Locate the cell with the specified text and output its [X, Y] center coordinate. 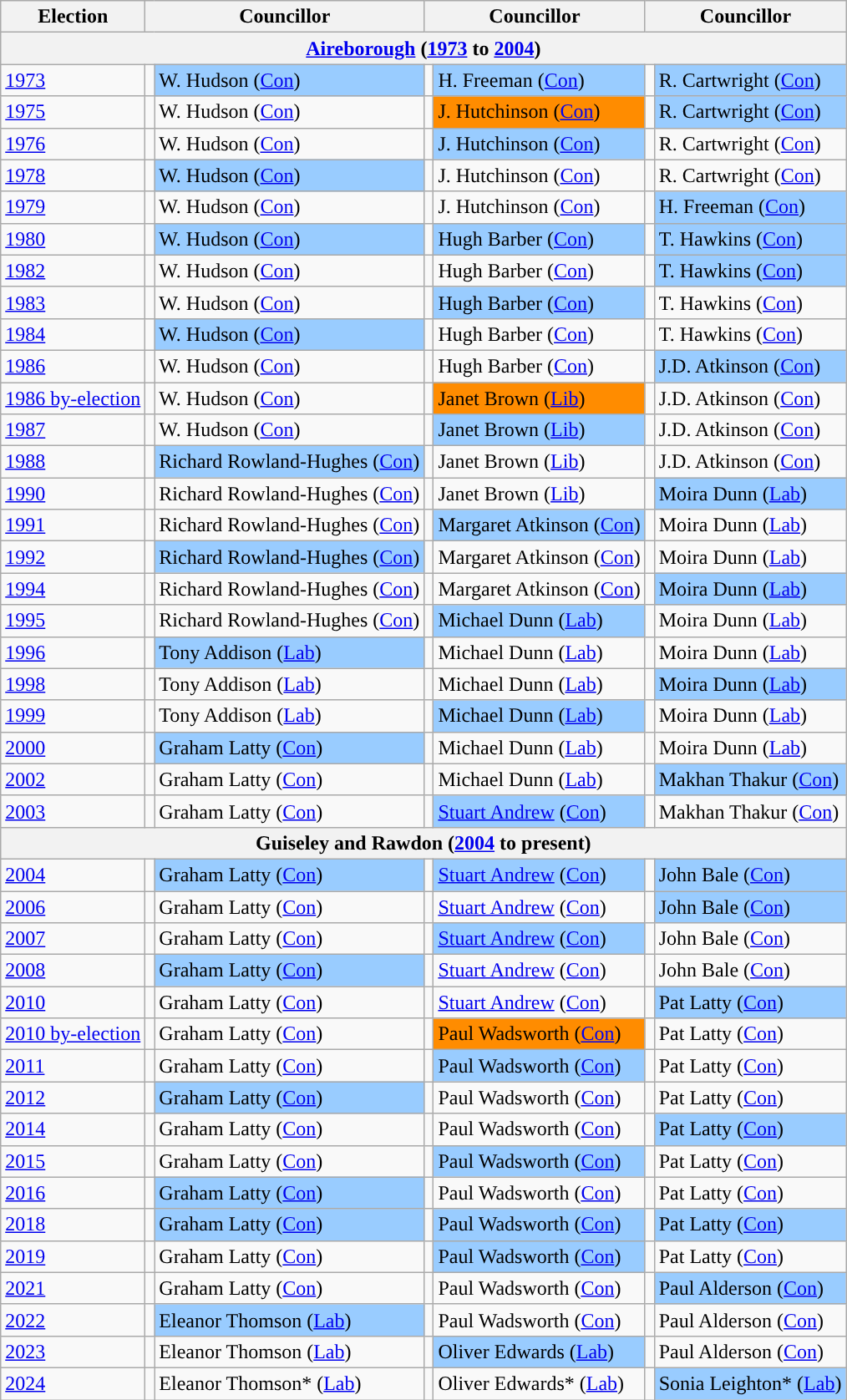
2007 [74, 939]
1982 [74, 271]
1978 [74, 175]
2018 [74, 1225]
1984 [74, 334]
2014 [74, 1129]
2015 [74, 1161]
Eleanor Thomson* (Lab) [289, 1383]
Oliver Edwards (Lab) [540, 1352]
1994 [74, 589]
1999 [74, 716]
1973 [74, 80]
2008 [74, 971]
2016 [74, 1193]
1991 [74, 525]
2023 [74, 1352]
1990 [74, 494]
2004 [74, 875]
1995 [74, 621]
1988 [74, 462]
2012 [74, 1098]
1987 [74, 430]
2021 [74, 1288]
2000 [74, 748]
2024 [74, 1383]
1975 [74, 112]
2010 by-election [74, 1034]
2019 [74, 1256]
1976 [74, 144]
Guiseley and Rawdon (2004 to present) [423, 843]
Sonia Leighton* (Lab) [750, 1383]
1992 [74, 557]
1986 by-election [74, 398]
1986 [74, 366]
2003 [74, 811]
Aireborough (1973 to 2004) [423, 48]
1980 [74, 239]
Oliver Edwards* (Lab) [540, 1383]
2022 [74, 1320]
1996 [74, 652]
1998 [74, 684]
1983 [74, 302]
2011 [74, 1066]
1979 [74, 207]
2002 [74, 779]
Election [74, 17]
2006 [74, 906]
2010 [74, 1002]
